Locate the cell with the specified text and output its (x, y) center coordinate. 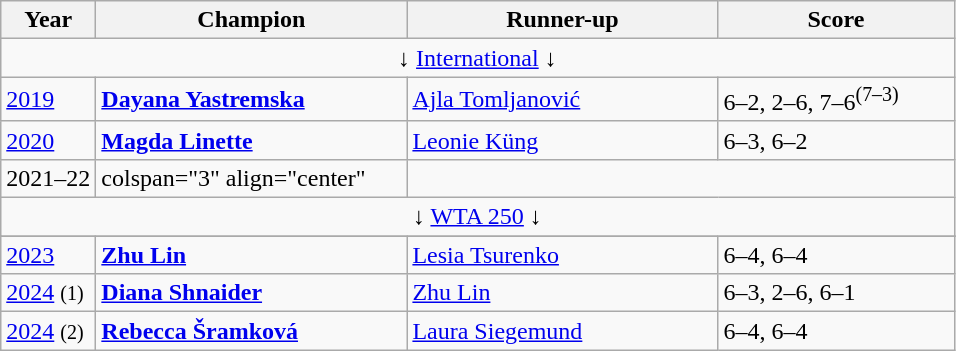
Magda Linette (252, 140)
2024 (2) (48, 331)
Ajla Tomljanović (562, 100)
Diana Shnaider (252, 293)
↓ WTA 250 ↓ (478, 217)
6–3, 6–2 (836, 140)
Score (836, 20)
Lesia Tsurenko (562, 255)
6–3, 2–6, 6–1 (836, 293)
2019 (48, 100)
Rebecca Šramková (252, 331)
2021–22 (48, 178)
Year (48, 20)
6–2, 2–6, 7–6(7–3) (836, 100)
Dayana Yastremska (252, 100)
Laura Siegemund (562, 331)
colspan="3" align="center" (252, 178)
2020 (48, 140)
2024 (1) (48, 293)
Champion (252, 20)
↓ International ↓ (478, 58)
Leonie Küng (562, 140)
Runner-up (562, 20)
2023 (48, 255)
